Detect which cell encompasses the target text, then output its [x, y] center coordinate. 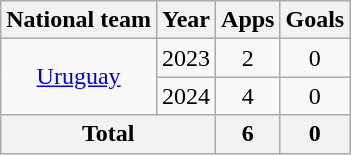
2 [248, 58]
National team [79, 20]
2024 [186, 96]
Total [108, 134]
4 [248, 96]
Year [186, 20]
2023 [186, 58]
6 [248, 134]
Goals [315, 20]
Apps [248, 20]
Uruguay [79, 77]
